Provide the [X, Y] coordinate of the cell's center where the given text is located.  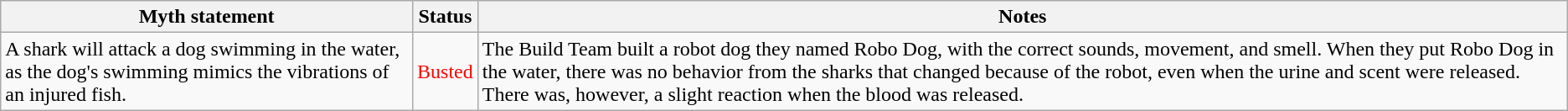
Busted [446, 71]
Status [446, 17]
Myth statement [207, 17]
A shark will attack a dog swimming in the water, as the dog's swimming mimics the vibrations of an injured fish. [207, 71]
Notes [1022, 17]
